Provide the [X, Y] coordinate of the cell's center where the given text is located.  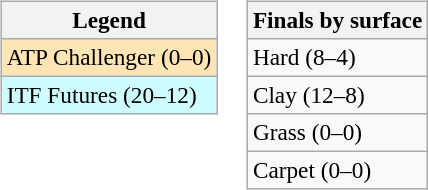
Carpet (0–0) [337, 171]
Grass (0–0) [337, 133]
Clay (12–8) [337, 95]
Hard (8–4) [337, 57]
ATP Challenger (0–0) [108, 57]
ITF Futures (20–12) [108, 95]
Finals by surface [337, 20]
Legend [108, 20]
